Identify which cell holds the provided text, then report its [x, y] central coordinate. 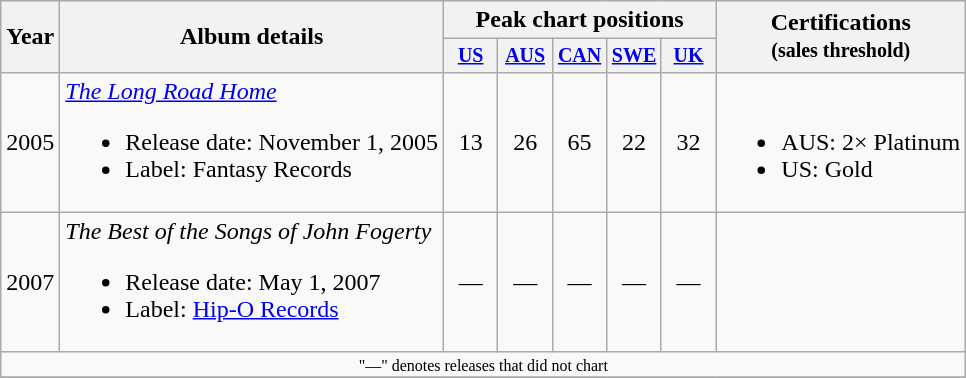
Year [30, 37]
The Long Road HomeRelease date: November 1, 2005Label: Fantasy Records [252, 142]
SWE [634, 56]
AUS [525, 56]
UK [688, 56]
"—" denotes releases that did not chart [484, 364]
Album details [252, 37]
2007 [30, 282]
CAN [579, 56]
US [470, 56]
22 [634, 142]
65 [579, 142]
Certifications(sales threshold) [841, 37]
13 [470, 142]
2005 [30, 142]
The Best of the Songs of John FogertyRelease date: May 1, 2007Label: Hip-O Records [252, 282]
32 [688, 142]
AUS: 2× PlatinumUS: Gold [841, 142]
Peak chart positions [579, 20]
26 [525, 142]
